Scan for the cell matching the given text and deliver its (x, y) coordinate at center. 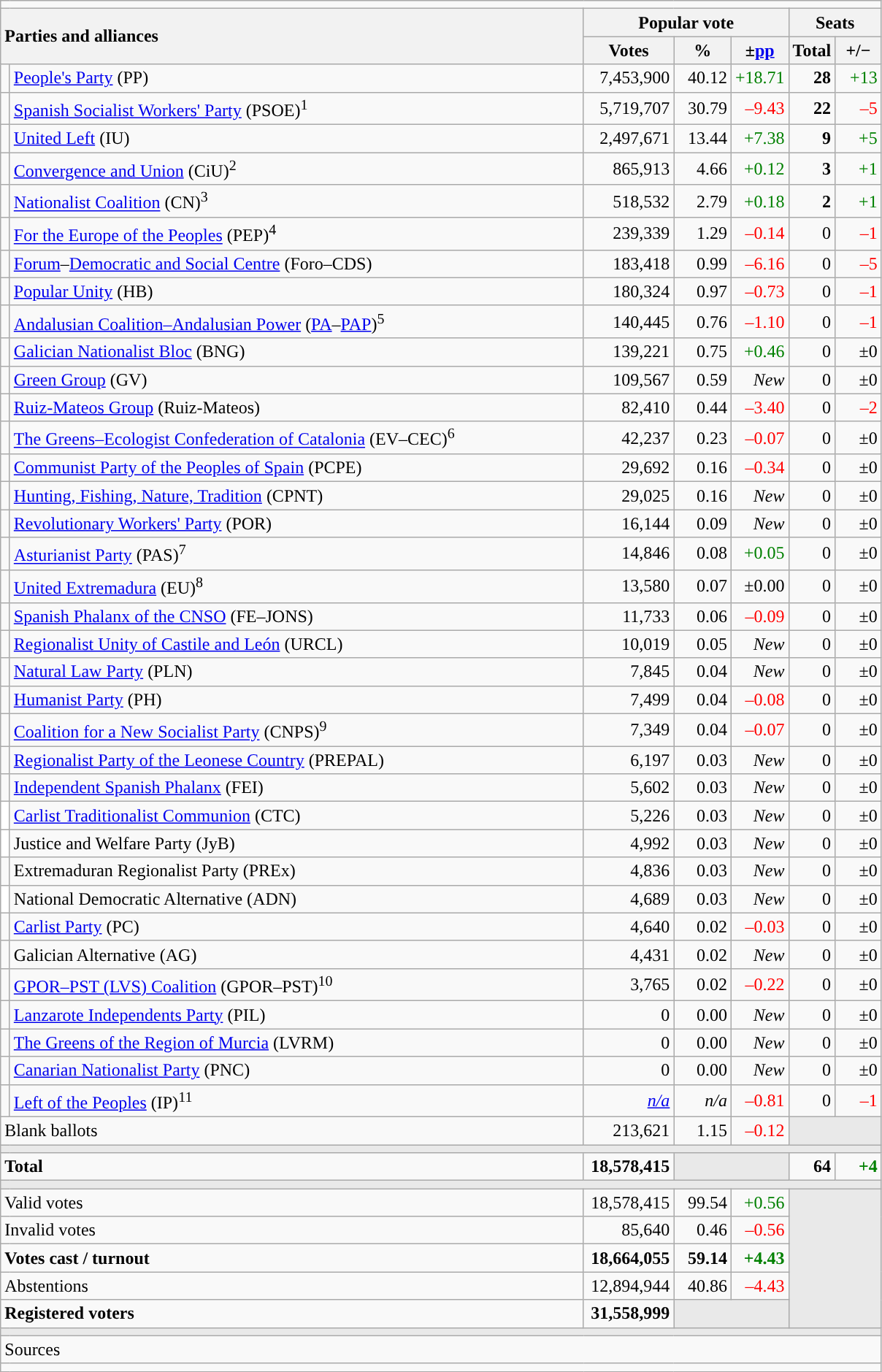
+0.05 (759, 553)
For the Europe of the Peoples (PEP)4 (296, 234)
Parties and alliances (292, 37)
–6.16 (759, 264)
1.29 (702, 234)
–0.73 (759, 291)
Regionalist Unity of Castile and León (URCL) (296, 644)
–0.14 (759, 234)
0.09 (702, 524)
Hunting, Fishing, Nature, Tradition (CPNT) (296, 496)
Canarian Nationalist Party (PNC) (296, 1070)
85,640 (629, 1230)
40.12 (702, 78)
7,499 (629, 700)
+5 (859, 139)
Ruiz-Mateos Group (Ruiz-Mateos) (296, 407)
+7.38 (759, 139)
Coalition for a New Socialist Party (CNPS)9 (296, 730)
Left of the Peoples (IP)11 (296, 1101)
0.08 (702, 553)
64 (812, 1167)
Popular vote (686, 23)
183,418 (629, 264)
4,689 (629, 899)
5,226 (629, 816)
–0.03 (759, 927)
10,019 (629, 644)
0.07 (702, 586)
13,580 (629, 586)
–3.40 (759, 407)
Convergence and Union (CiU)2 (296, 169)
Forum–Democratic and Social Centre (Foro–CDS) (296, 264)
Independent Spanish Phalanx (FEI) (296, 788)
2 (812, 202)
1.15 (702, 1131)
United Left (IU) (296, 139)
4,836 (629, 871)
GPOR–PST (LVS) Coalition (GPOR–PST)10 (296, 984)
Green Group (GV) (296, 380)
Votes cast / turnout (292, 1258)
239,339 (629, 234)
+0.46 (759, 352)
Popular Unity (HB) (296, 291)
4,431 (629, 954)
139,221 (629, 352)
+0.56 (759, 1203)
0.46 (702, 1230)
29,025 (629, 496)
3 (812, 169)
5,719,707 (629, 108)
Registered voters (292, 1314)
2,497,671 (629, 139)
Carlist Party (PC) (296, 927)
Asturianist Party (PAS)7 (296, 553)
140,445 (629, 321)
0.44 (702, 407)
±pp (759, 50)
7,453,900 (629, 78)
Communist Party of the Peoples of Spain (PCPE) (296, 468)
Sources (441, 1349)
2.79 (702, 202)
4,640 (629, 927)
–2 (859, 407)
±0.00 (759, 586)
–0.12 (759, 1131)
213,621 (629, 1131)
Invalid votes (292, 1230)
3,765 (629, 984)
4.66 (702, 169)
National Democratic Alternative (ADN) (296, 899)
The Greens of the Region of Murcia (LVRM) (296, 1043)
6,197 (629, 760)
–0.34 (759, 468)
0.97 (702, 291)
–0.08 (759, 700)
+0.12 (759, 169)
0.99 (702, 264)
12,894,944 (629, 1286)
109,567 (629, 380)
Galician Alternative (AG) (296, 954)
0.76 (702, 321)
Revolutionary Workers' Party (POR) (296, 524)
99.54 (702, 1203)
Natural Law Party (PLN) (296, 672)
5,602 (629, 788)
Humanist Party (PH) (296, 700)
42,237 (629, 438)
+/− (859, 50)
People's Party (PP) (296, 78)
+18.71 (759, 78)
Spanish Socialist Workers' Party (PSOE)1 (296, 108)
Galician Nationalist Bloc (BNG) (296, 352)
–0.81 (759, 1101)
Seats (835, 23)
0.05 (702, 644)
0.23 (702, 438)
59.14 (702, 1258)
14,846 (629, 553)
–0.56 (759, 1230)
30.79 (702, 108)
Andalusian Coalition–Andalusian Power (PA–PAP)5 (296, 321)
Extremaduran Regionalist Party (PREx) (296, 871)
Blank ballots (292, 1131)
22 (812, 108)
0.06 (702, 616)
United Extremadura (EU)8 (296, 586)
7,845 (629, 672)
Lanzarote Independents Party (PIL) (296, 1015)
Carlist Traditionalist Communion (CTC) (296, 816)
–1.10 (759, 321)
9 (812, 139)
Regionalist Party of the Leonese Country (PREPAL) (296, 760)
518,532 (629, 202)
Spanish Phalanx of the CNSO (FE–JONS) (296, 616)
7,349 (629, 730)
29,692 (629, 468)
–4.43 (759, 1286)
16,144 (629, 524)
Votes (629, 50)
Justice and Welfare Party (JyB) (296, 843)
Nationalist Coalition (CN)3 (296, 202)
+4 (859, 1167)
180,324 (629, 291)
13.44 (702, 139)
4,992 (629, 843)
82,410 (629, 407)
Valid votes (292, 1203)
–0.22 (759, 984)
The Greens–Ecologist Confederation of Catalonia (EV–CEC)6 (296, 438)
–9.43 (759, 108)
865,913 (629, 169)
40.86 (702, 1286)
0.75 (702, 352)
+4.43 (759, 1258)
0.59 (702, 380)
18,664,055 (629, 1258)
% (702, 50)
+13 (859, 78)
Abstentions (292, 1286)
+0.18 (759, 202)
–0.09 (759, 616)
11,733 (629, 616)
31,558,999 (629, 1314)
28 (812, 78)
